Find where the given text appears and provide that cell's center as [x, y] coordinate. 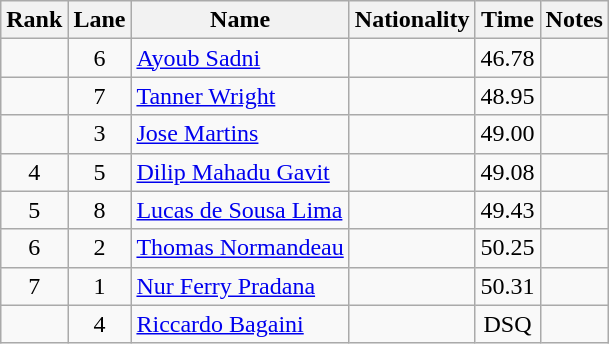
3 [100, 134]
Riccardo Bagaini [240, 324]
Time [508, 20]
2 [100, 248]
50.31 [508, 286]
Name [240, 20]
1 [100, 286]
Thomas Normandeau [240, 248]
50.25 [508, 248]
Dilip Mahadu Gavit [240, 172]
48.95 [508, 96]
DSQ [508, 324]
8 [100, 210]
46.78 [508, 58]
Jose Martins [240, 134]
Rank [34, 20]
Lane [100, 20]
49.00 [508, 134]
Nur Ferry Pradana [240, 286]
49.08 [508, 172]
Nationality [412, 20]
Lucas de Sousa Lima [240, 210]
Notes [574, 20]
Ayoub Sadni [240, 58]
Tanner Wright [240, 96]
49.43 [508, 210]
